Determine the [X, Y] coordinate at the center of the cell enclosing the given text.  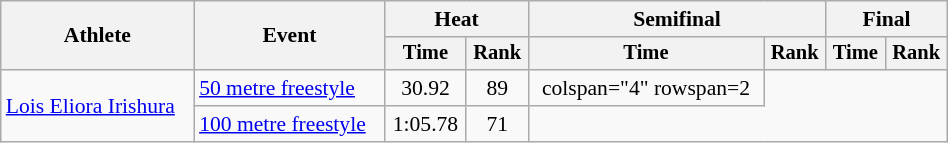
Final [886, 19]
Heat [457, 19]
30.92 [426, 88]
50 metre freestyle [290, 88]
71 [497, 124]
1:05.78 [426, 124]
Athlete [98, 36]
89 [497, 88]
colspan="4" rowspan=2 [646, 88]
Lois Eliora Irishura [98, 106]
100 metre freestyle [290, 124]
Event [290, 36]
Semifinal [676, 19]
